Detect which cell encompasses the target text, then output its (X, Y) center coordinate. 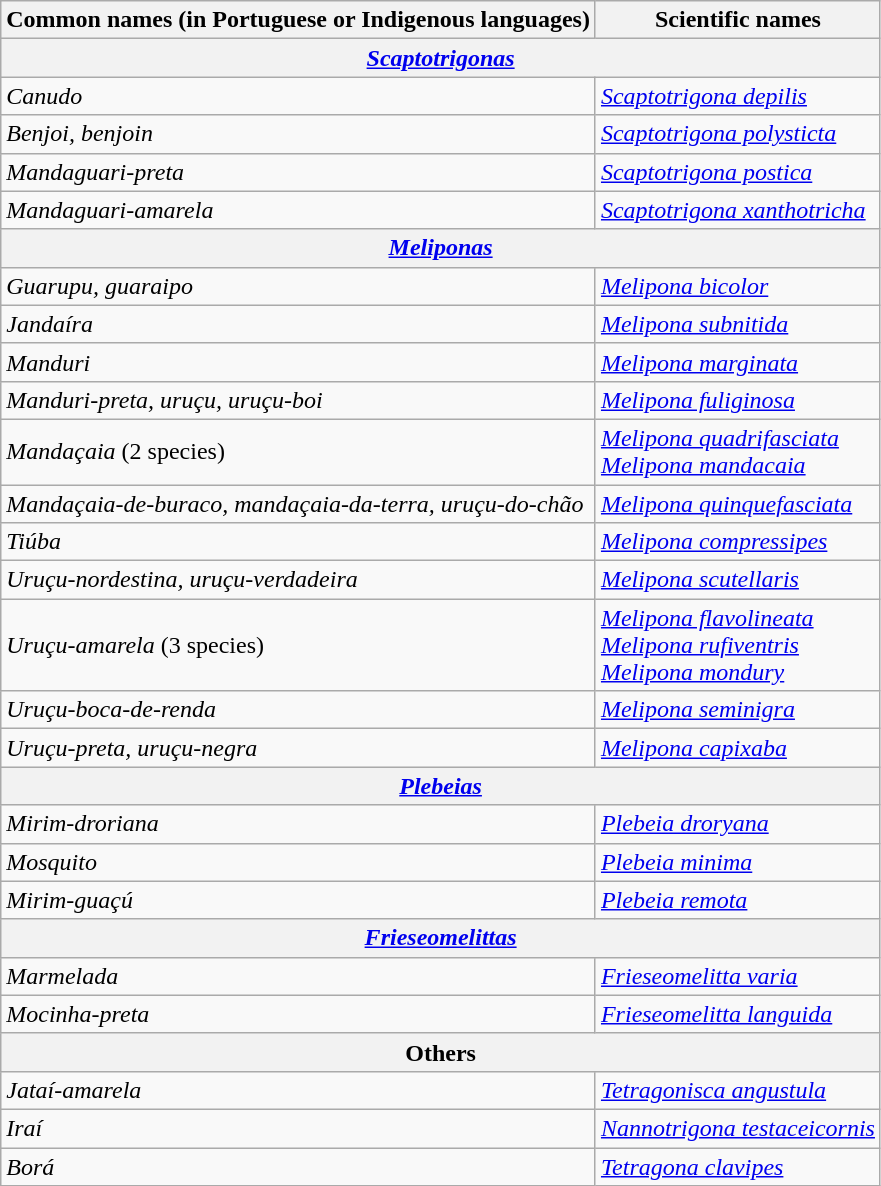
Manduri-preta, uruçu, uruçu-boi (298, 400)
Mirim-guaçú (298, 900)
Melipona seminigra (738, 710)
Meliponas (441, 248)
Mandaçaia-de-buraco, mandaçaia-da-terra, uruçu-do-chão (298, 503)
Melipona bicolor (738, 286)
Jandaíra (298, 324)
Plebeia minima (738, 862)
Plebeia remota (738, 900)
Melipona fuliginosa (738, 400)
Melipona marginata (738, 362)
Frieseomelitta varia (738, 976)
Others (441, 1052)
Tetragonisca angustula (738, 1090)
Uruçu-amarela (3 species) (298, 645)
Tiúba (298, 542)
Scaptotrigona postica (738, 172)
Scientific names (738, 20)
Uruçu-preta, uruçu-negra (298, 748)
Melipona flavolineataMelipona rufiventrisMelipona mondury (738, 645)
Canudo (298, 96)
Melipona scutellaris (738, 580)
Mosquito (298, 862)
Melipona quadrifasciataMelipona mandacaia (738, 452)
Frieseomelittas (441, 938)
Melipona quinquefasciata (738, 503)
Scaptotrigona polysticta (738, 134)
Frieseomelitta languida (738, 1014)
Mocinha-preta (298, 1014)
Tetragona clavipes (738, 1167)
Iraí (298, 1128)
Nannotrigona testaceicornis (738, 1128)
Mandaguari-amarela (298, 210)
Jataí-amarela (298, 1090)
Uruçu-boca-de-renda (298, 710)
Scaptotrigona depilis (738, 96)
Melipona capixaba (738, 748)
Marmelada (298, 976)
Mandaçaia (2 species) (298, 452)
Manduri (298, 362)
Common names (in Portuguese or Indigenous languages) (298, 20)
Uruçu-nordestina, uruçu-verdadeira (298, 580)
Benjoi, benjoin (298, 134)
Melipona compressipes (738, 542)
Mirim-droriana (298, 824)
Plebeias (441, 786)
Plebeia droryana (738, 824)
Guarupu, guaraipo (298, 286)
Scaptotrigona xanthotricha (738, 210)
Scaptotrigonas (441, 58)
Borá (298, 1167)
Mandaguari-preta (298, 172)
Melipona subnitida (738, 324)
